Capture the cell that displays the provided text and extract its (x, y) central coordinate. 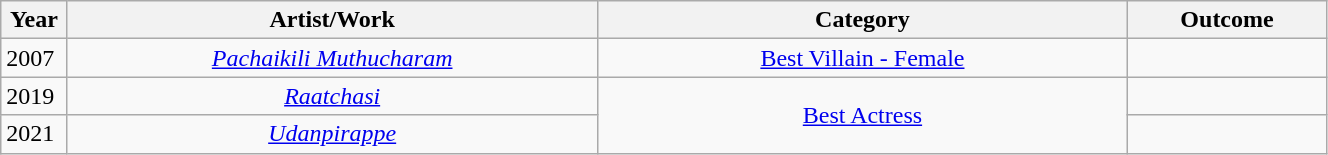
Category (862, 20)
Best Villain - Female (862, 58)
Outcome (1228, 20)
Best Actress (862, 115)
Pachaikili Muthucharam (332, 58)
Artist/Work (332, 20)
2019 (34, 96)
Udanpirappe (332, 134)
Raatchasi (332, 96)
Year (34, 20)
2007 (34, 58)
2021 (34, 134)
